Scan for the cell matching the given text and deliver its (x, y) coordinate at center. 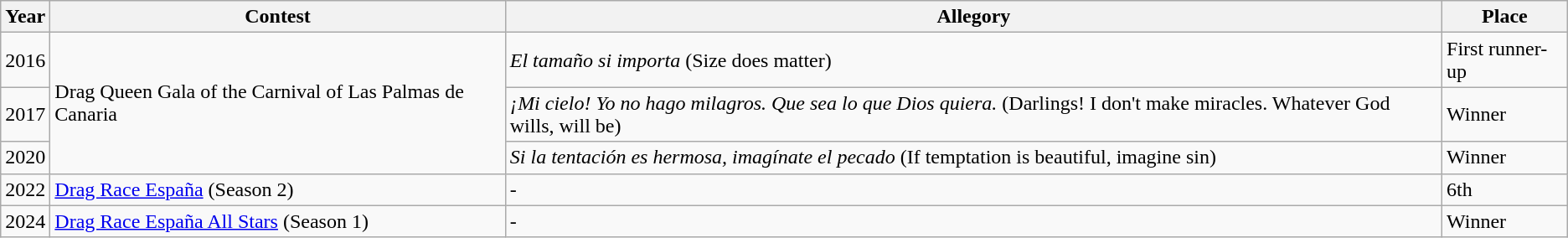
2024 (25, 221)
6th (1505, 189)
Allegory (973, 17)
Si la tentación es hermosa, imagínate el pecado (If temptation is beautiful, imagine sin) (973, 158)
2017 (25, 114)
2020 (25, 158)
Drag Race España All Stars (Season 1) (278, 221)
Place (1505, 17)
El tamaño si importa (Size does matter) (973, 60)
Contest (278, 17)
First runner-up (1505, 60)
Drag Queen Gala of the Carnival of Las Palmas de Canaria (278, 103)
Drag Race España (Season 2) (278, 189)
¡Mi cielo! Yo no hago milagros. Que sea lo que Dios quiera. (Darlings! I don't make miracles. Whatever God wills, will be) (973, 114)
2016 (25, 60)
2022 (25, 189)
Year (25, 17)
